Extract the (x, y) coordinate from the center of the cell holding the provided text.  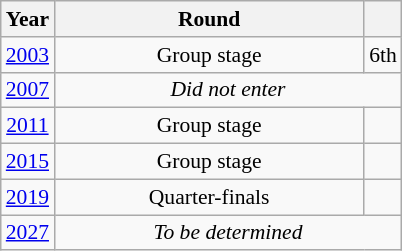
2003 (28, 55)
2015 (28, 162)
Round (209, 19)
Did not enter (228, 90)
6th (383, 55)
2019 (28, 197)
Quarter-finals (209, 197)
2011 (28, 126)
2007 (28, 90)
To be determined (228, 233)
Year (28, 19)
2027 (28, 233)
